Provide the (x, y) coordinate of the cell's center where the given text is located.  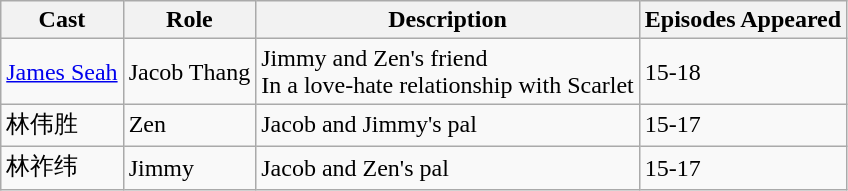
Jacob and Zen's pal (448, 168)
Role (190, 20)
Jimmy and Zen's friend In a love-hate relationship with Scarlet (448, 72)
林伟胜 (62, 126)
Description (448, 20)
Jacob Thang (190, 72)
Jimmy (190, 168)
Jacob and Jimmy's pal (448, 126)
林祚纬 (62, 168)
15-18 (742, 72)
Zen (190, 126)
Episodes Appeared (742, 20)
James Seah (62, 72)
Cast (62, 20)
